Determine the [x, y] coordinate at the center of the cell enclosing the given text.  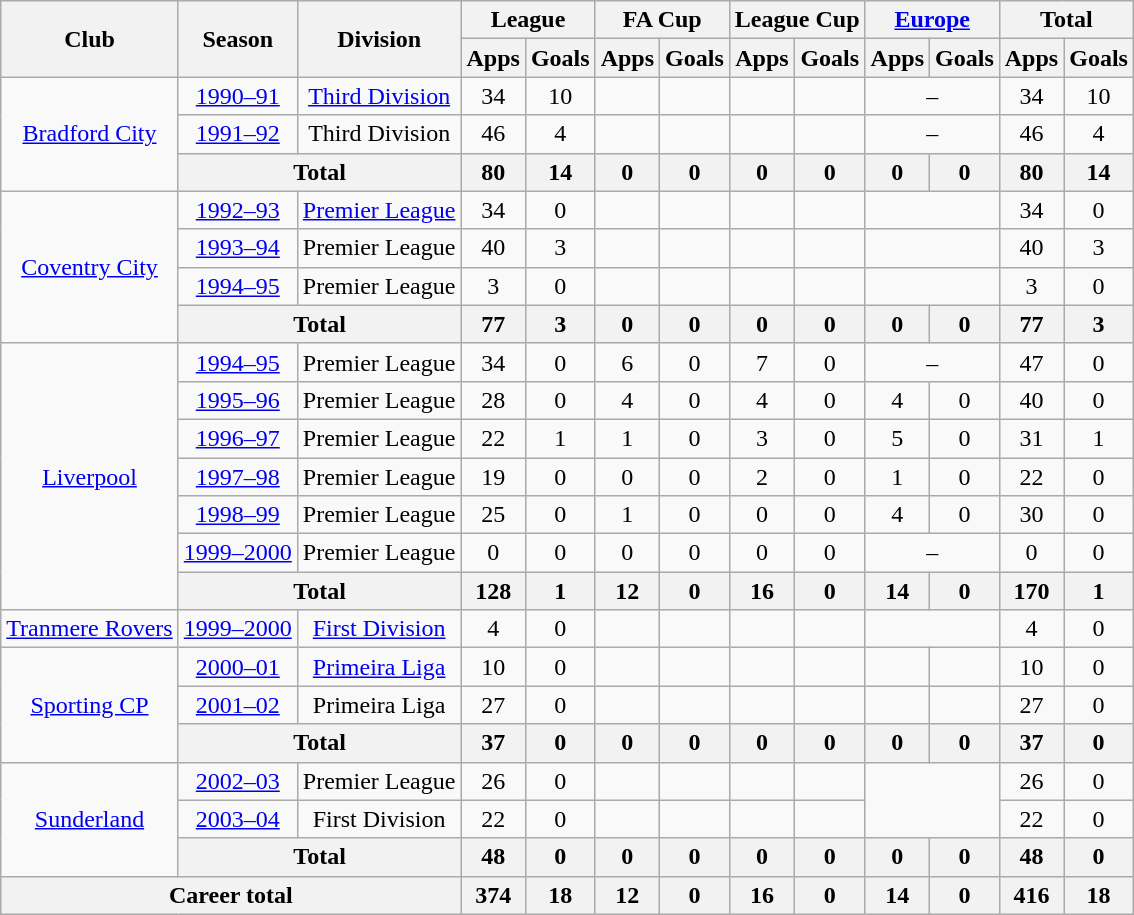
Coventry City [90, 267]
1996–97 [238, 438]
2 [762, 477]
2003–04 [238, 819]
Tranmere Rovers [90, 629]
Club [90, 39]
Sunderland [90, 819]
374 [493, 895]
47 [1031, 362]
League Cup [797, 20]
Liverpool [90, 476]
28 [493, 400]
Sporting CP [90, 705]
7 [762, 362]
2002–03 [238, 781]
Europe [932, 20]
19 [493, 477]
1990–91 [238, 96]
2001–02 [238, 705]
6 [627, 362]
2000–01 [238, 667]
128 [493, 591]
1991–92 [238, 134]
Career total [231, 895]
1995–96 [238, 400]
Season [238, 39]
Division [379, 39]
1997–98 [238, 477]
30 [1031, 515]
416 [1031, 895]
Bradford City [90, 134]
1993–94 [238, 248]
FA Cup [662, 20]
1998–99 [238, 515]
25 [493, 515]
1992–93 [238, 210]
League [528, 20]
31 [1031, 438]
170 [1031, 591]
5 [897, 438]
